Detect which cell encompasses the target text, then output its (X, Y) center coordinate. 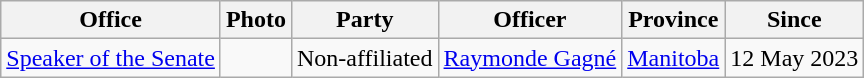
12 May 2023 (794, 58)
Raymonde Gagné (530, 58)
Manitoba (674, 58)
Speaker of the Senate (111, 58)
Photo (256, 20)
Office (111, 20)
Officer (530, 20)
Province (674, 20)
Non-affiliated (364, 58)
Since (794, 20)
Party (364, 20)
